Capture the cell that displays the provided text and extract its (x, y) central coordinate. 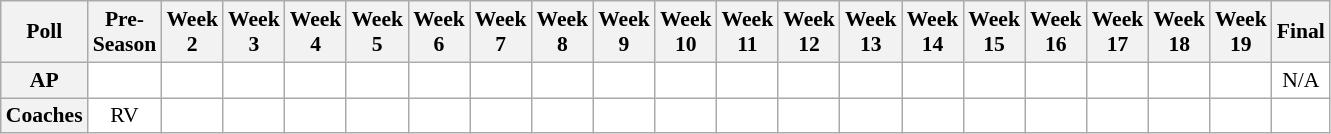
Week17 (1118, 32)
Week5 (377, 32)
AP (44, 80)
N/A (1301, 80)
Week8 (562, 32)
Week9 (624, 32)
Week12 (809, 32)
Week11 (748, 32)
Poll (44, 32)
Week14 (933, 32)
Week13 (871, 32)
Final (1301, 32)
RV (125, 116)
Week4 (316, 32)
Week6 (439, 32)
Week18 (1179, 32)
Week15 (994, 32)
Week3 (254, 32)
Week2 (192, 32)
Week7 (501, 32)
Week10 (686, 32)
Coaches (44, 116)
Pre-Season (125, 32)
Week16 (1056, 32)
Week19 (1241, 32)
